Return the [x, y] coordinate for the center point of the cell that contains the specified text.  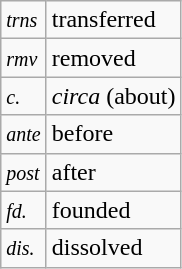
c. [24, 96]
removed [114, 58]
ante [24, 134]
dissolved [114, 248]
fd. [24, 210]
circa (about) [114, 96]
transferred [114, 20]
founded [114, 210]
trns [24, 20]
rmv [24, 58]
after [114, 172]
dis. [24, 248]
post [24, 172]
before [114, 134]
